Extract the [X, Y] coordinate from the center of the cell holding the provided text.  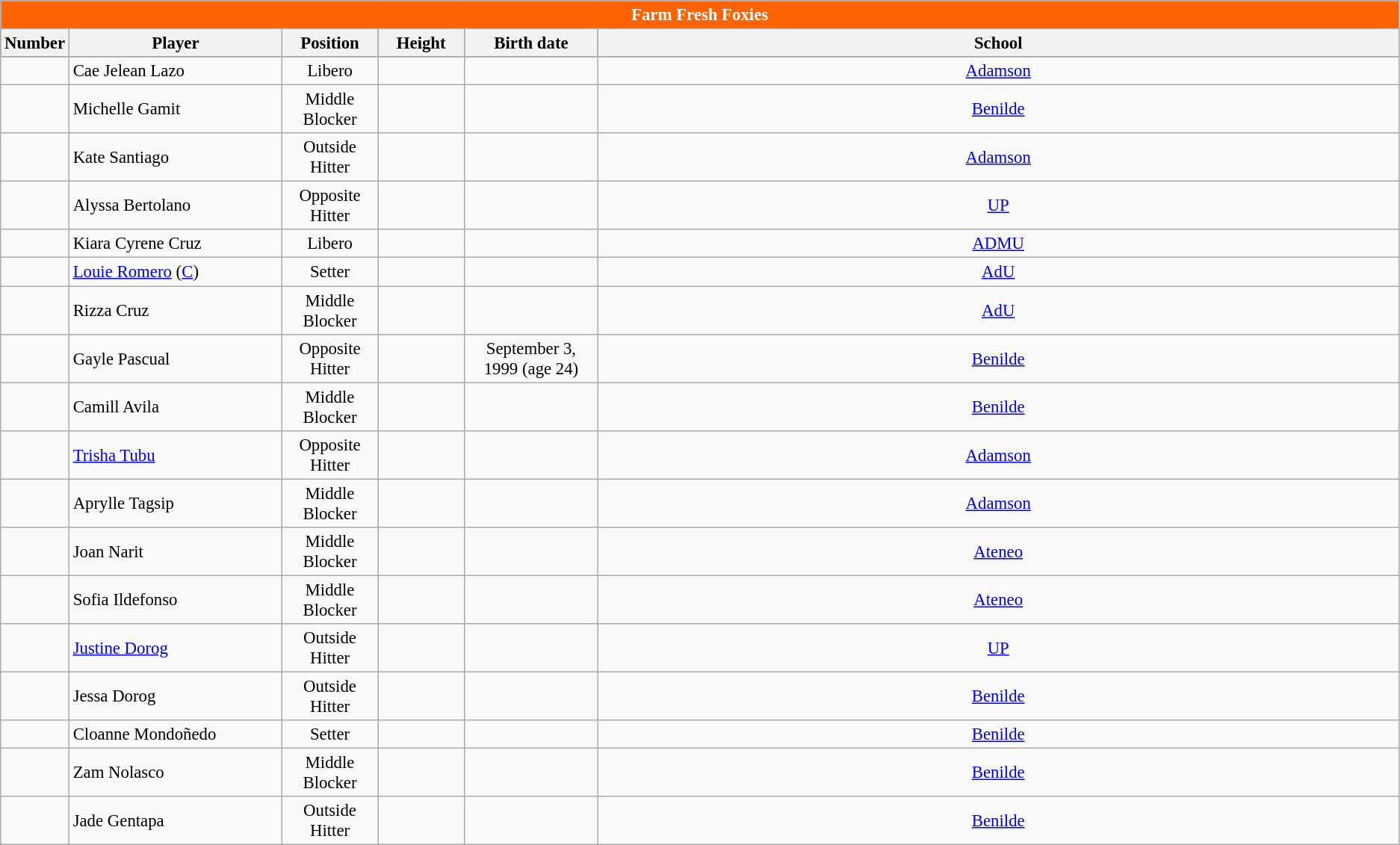
Joan Narit [175, 551]
Aprylle Tagsip [175, 504]
Player [175, 43]
Sofia Ildefonso [175, 599]
Justine Dorog [175, 649]
Alyssa Bertolano [175, 206]
ADMU [998, 244]
Jessa Dorog [175, 696]
Cae Jelean Lazo [175, 71]
Kate Santiago [175, 157]
Rizza Cruz [175, 311]
School [998, 43]
Birth date [531, 43]
Height [421, 43]
Louie Romero (C) [175, 272]
Michelle Gamit [175, 109]
Kiara Cyrene Cruz [175, 244]
Farm Fresh Foxies [700, 15]
Cloanne Mondoñedo [175, 734]
Position [329, 43]
Zam Nolasco [175, 773]
Jade Gentapa [175, 820]
Number [35, 43]
Camill Avila [175, 406]
September 3, 1999 (age 24) [531, 359]
Gayle Pascual [175, 359]
Trisha Tubu [175, 454]
